Output the [x, y] coordinate of the center of the cell containing the given text.  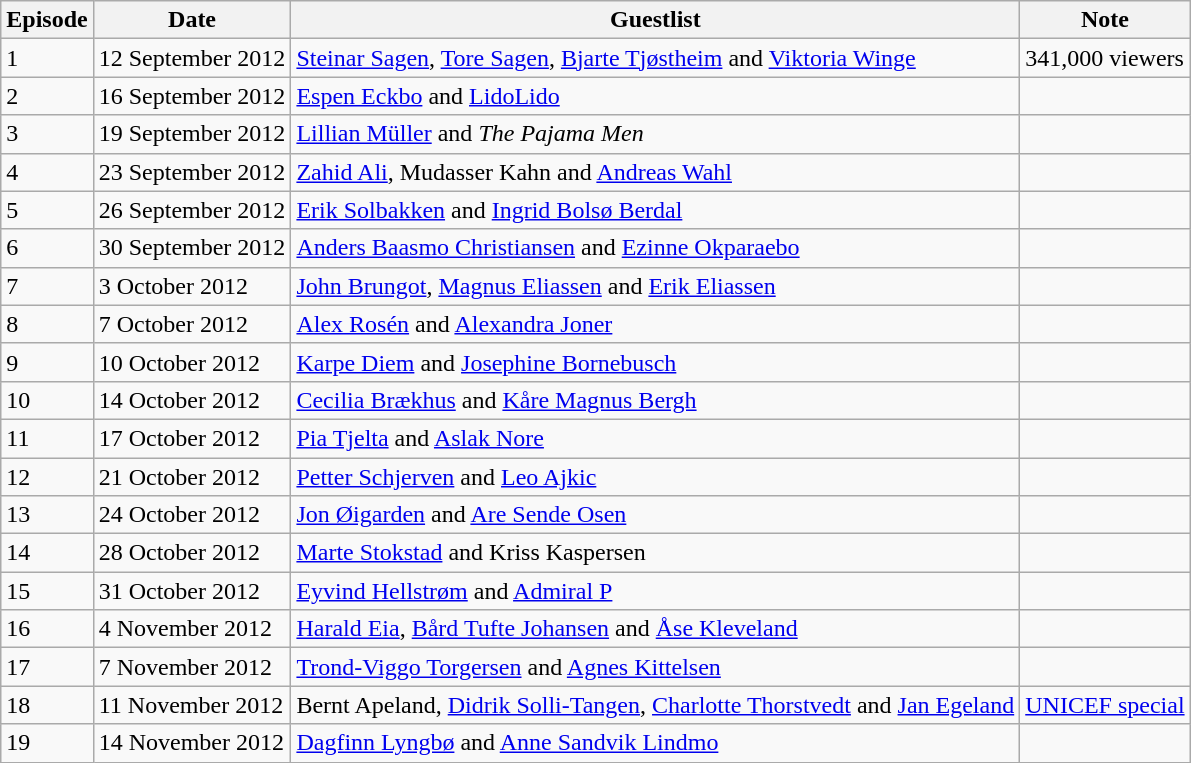
19 [47, 743]
Jon Øigarden and Are Sende Osen [656, 515]
12 September 2012 [192, 58]
Steinar Sagen, Tore Sagen, Bjarte Tjøstheim and Viktoria Winge [656, 58]
19 September 2012 [192, 134]
Lillian Müller and The Pajama Men [656, 134]
341,000 viewers [1105, 58]
1 [47, 58]
4 November 2012 [192, 629]
16 September 2012 [192, 96]
10 October 2012 [192, 362]
15 [47, 591]
Dagfinn Lyngbø and Anne Sandvik Lindmo [656, 743]
Espen Eckbo and LidoLido [656, 96]
6 [47, 248]
2 [47, 96]
21 October 2012 [192, 477]
John Brungot, Magnus Eliassen and Erik Eliassen [656, 286]
Eyvind Hellstrøm and Admiral P [656, 591]
Pia Tjelta and Aslak Nore [656, 438]
5 [47, 210]
Anders Baasmo Christiansen and Ezinne Okparaebo [656, 248]
Alex Rosén and Alexandra Joner [656, 324]
4 [47, 172]
17 October 2012 [192, 438]
UNICEF special [1105, 705]
17 [47, 667]
7 November 2012 [192, 667]
Trond-Viggo Torgersen and Agnes Kittelsen [656, 667]
Date [192, 20]
Erik Solbakken and Ingrid Bolsø Berdal [656, 210]
Guestlist [656, 20]
Bernt Apeland, Didrik Solli-Tangen, Charlotte Thorstvedt and Jan Egeland [656, 705]
14 October 2012 [192, 400]
11 November 2012 [192, 705]
18 [47, 705]
Petter Schjerven and Leo Ajkic [656, 477]
7 October 2012 [192, 324]
Episode [47, 20]
Cecilia Brækhus and Kåre Magnus Bergh [656, 400]
Note [1105, 20]
13 [47, 515]
23 September 2012 [192, 172]
11 [47, 438]
3 October 2012 [192, 286]
26 September 2012 [192, 210]
30 September 2012 [192, 248]
12 [47, 477]
16 [47, 629]
14 November 2012 [192, 743]
31 October 2012 [192, 591]
3 [47, 134]
14 [47, 553]
28 October 2012 [192, 553]
24 October 2012 [192, 515]
8 [47, 324]
Karpe Diem and Josephine Bornebusch [656, 362]
Zahid Ali, Mudasser Kahn and Andreas Wahl [656, 172]
9 [47, 362]
10 [47, 400]
Marte Stokstad and Kriss Kaspersen [656, 553]
Harald Eia, Bård Tufte Johansen and Åse Kleveland [656, 629]
7 [47, 286]
